Detect which cell encompasses the target text, then output its [x, y] center coordinate. 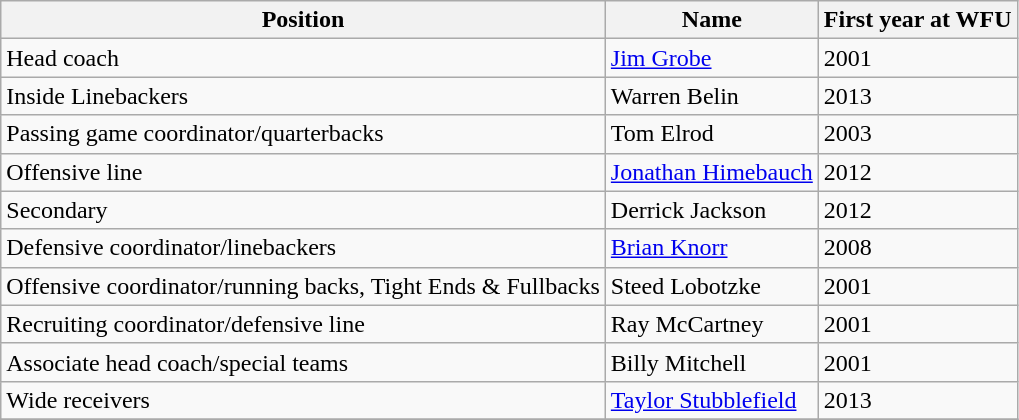
2008 [918, 248]
Name [712, 20]
Position [304, 20]
Defensive coordinator/linebackers [304, 248]
Wide receivers [304, 400]
First year at WFU [918, 20]
Brian Knorr [712, 248]
2003 [918, 134]
Recruiting coordinator/defensive line [304, 324]
Offensive line [304, 172]
Passing game coordinator/quarterbacks [304, 134]
Secondary [304, 210]
Associate head coach/special teams [304, 362]
Ray McCartney [712, 324]
Taylor Stubblefield [712, 400]
Tom Elrod [712, 134]
Jonathan Himebauch [712, 172]
Warren Belin [712, 96]
Jim Grobe [712, 58]
Inside Linebackers [304, 96]
Offensive coordinator/running backs, Tight Ends & Fullbacks [304, 286]
Derrick Jackson [712, 210]
Head coach [304, 58]
Billy Mitchell [712, 362]
Steed Lobotzke [712, 286]
